For the text-containing cell, return its midpoint in (x, y) coordinate format. 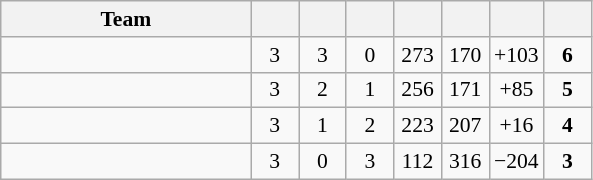
207 (465, 126)
4 (568, 126)
171 (465, 90)
6 (568, 55)
112 (418, 162)
+103 (516, 55)
+85 (516, 90)
+16 (516, 126)
273 (418, 55)
170 (465, 55)
−204 (516, 162)
316 (465, 162)
256 (418, 90)
5 (568, 90)
223 (418, 126)
Team (126, 19)
